Pinpoint the cell where the given text exists, returning its (x, y) midpoint coordinate. 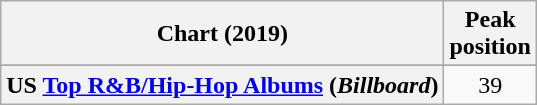
39 (490, 85)
Chart (2019) (222, 34)
US Top R&B/Hip-Hop Albums (Billboard) (222, 85)
Peakposition (490, 34)
